Capture the cell that displays the provided text and extract its (x, y) central coordinate. 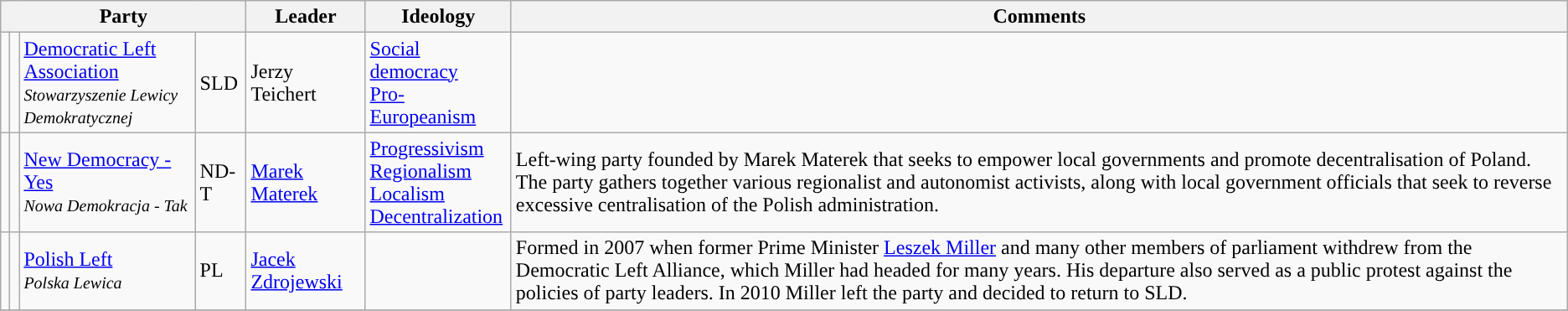
Comments (1039, 17)
Leader (306, 17)
SLD (221, 82)
Party (124, 17)
Jacek Zdrojewski (306, 271)
ProgressivismRegionalismLocalismDecentralization (438, 183)
ND-T (221, 183)
Marek Materek (306, 183)
PL (221, 271)
Democratic Left AssociationStowarzyszenie Lewicy Demokratycznej (107, 82)
Polish LeftPolska Lewica (107, 271)
Jerzy Teichert (306, 82)
New Democracy - YesNowa Demokracja - Tak (107, 183)
Ideology (438, 17)
Social democracyPro-Europeanism (438, 82)
